Return [x, y] of the center of cell containing provided text 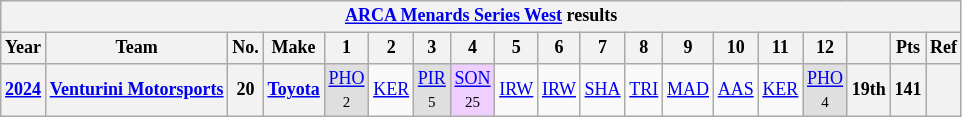
SON25 [472, 90]
Ref [944, 48]
2 [392, 48]
11 [780, 48]
ARCA Menards Series West results [482, 16]
6 [560, 48]
3 [432, 48]
AAS [736, 90]
PHO2 [346, 90]
Pts [908, 48]
No. [246, 48]
2024 [24, 90]
8 [644, 48]
20 [246, 90]
10 [736, 48]
1 [346, 48]
141 [908, 90]
SHA [602, 90]
PIR5 [432, 90]
MAD [688, 90]
Make [294, 48]
TRI [644, 90]
Venturini Motorsports [136, 90]
Toyota [294, 90]
9 [688, 48]
7 [602, 48]
19th [868, 90]
5 [516, 48]
PHO4 [826, 90]
4 [472, 48]
12 [826, 48]
Year [24, 48]
Team [136, 48]
